Extract the [X, Y] coordinate from the center of the cell holding the provided text.  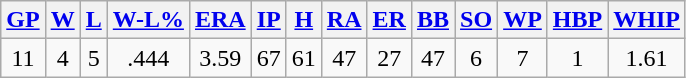
27 [389, 58]
7 [523, 58]
BB [432, 20]
L [94, 20]
4 [62, 58]
SO [476, 20]
5 [94, 58]
WHIP [647, 20]
ER [389, 20]
GP [23, 20]
67 [268, 58]
W [62, 20]
HBP [577, 20]
ERA [220, 20]
.444 [148, 58]
H [304, 20]
W-L% [148, 20]
6 [476, 58]
1.61 [647, 58]
61 [304, 58]
WP [523, 20]
3.59 [220, 58]
RA [344, 20]
1 [577, 58]
11 [23, 58]
IP [268, 20]
